Output the (x, y) coordinate of the center of the cell containing the given text.  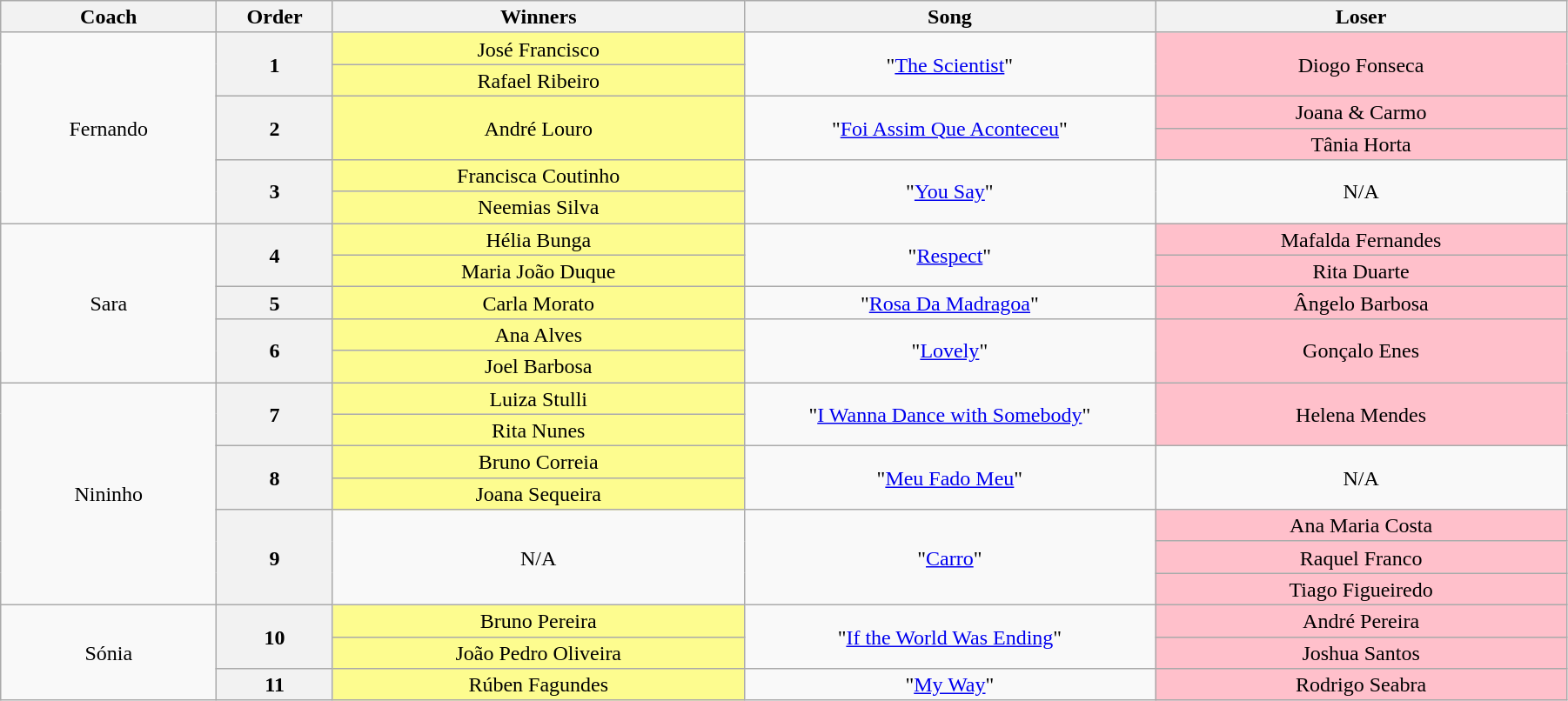
Gonçalo Enes (1361, 350)
"My Way" (950, 685)
9 (275, 557)
Carla Morato (538, 303)
4 (275, 256)
Joel Barbosa (538, 367)
Luiza Stulli (538, 398)
"Respect" (950, 256)
1 (275, 64)
"Lovely" (950, 350)
Coach (109, 17)
Helena Mendes (1361, 414)
Neemias Silva (538, 207)
Rúben Fagundes (538, 685)
7 (275, 414)
Mafalda Fernandes (1361, 240)
José Francisco (538, 49)
Raquel Franco (1361, 557)
11 (275, 685)
3 (275, 191)
Nininho (109, 494)
Bruno Correia (538, 463)
Rita Nunes (538, 430)
Maria João Duque (538, 271)
Bruno Pereira (538, 621)
Ana Maria Costa (1361, 525)
6 (275, 350)
André Pereira (1361, 621)
Winners (538, 17)
Joana & Carmo (1361, 111)
Tânia Horta (1361, 144)
8 (275, 478)
5 (275, 303)
Joana Sequeira (538, 494)
Song (950, 17)
"You Say" (950, 191)
Rodrigo Seabra (1361, 685)
Sara (109, 303)
André Louro (538, 127)
Sónia (109, 652)
Joshua Santos (1361, 652)
Tiago Figueiredo (1361, 590)
"I Wanna Dance with Somebody" (950, 414)
Ana Alves (538, 334)
2 (275, 127)
João Pedro Oliveira (538, 652)
"Foi Assim Que Aconteceu" (950, 127)
"Rosa Da Madragoa" (950, 303)
"Meu Fado Meu" (950, 478)
"If the World Was Ending" (950, 637)
Order (275, 17)
Rafael Ribeiro (538, 80)
Ângelo Barbosa (1361, 303)
Loser (1361, 17)
Rita Duarte (1361, 271)
Fernando (109, 127)
10 (275, 637)
"Carro" (950, 557)
Francisca Coutinho (538, 176)
Diogo Fonseca (1361, 64)
"The Scientist" (950, 64)
Hélia Bunga (538, 240)
